Extract the [X, Y] coordinate from the center of the cell holding the provided text.  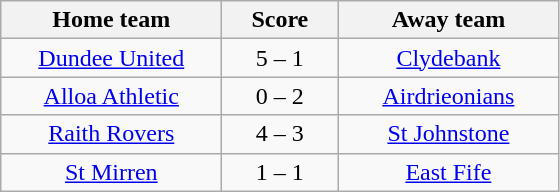
1 – 1 [280, 172]
Score [280, 20]
Airdrieonians [448, 96]
Raith Rovers [112, 134]
5 – 1 [280, 58]
Dundee United [112, 58]
0 – 2 [280, 96]
Home team [112, 20]
Clydebank [448, 58]
4 – 3 [280, 134]
East Fife [448, 172]
St Johnstone [448, 134]
Alloa Athletic [112, 96]
Away team [448, 20]
St Mirren [112, 172]
